Extract the [x, y] coordinate from the center of the cell holding the provided text.  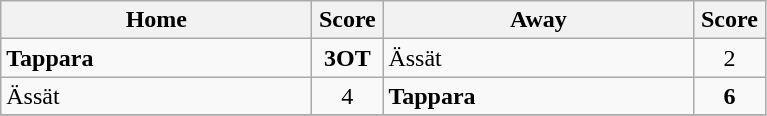
Away [538, 20]
2 [730, 58]
6 [730, 96]
Home [156, 20]
3OT [348, 58]
4 [348, 96]
